Capture the cell that displays the provided text and extract its [x, y] central coordinate. 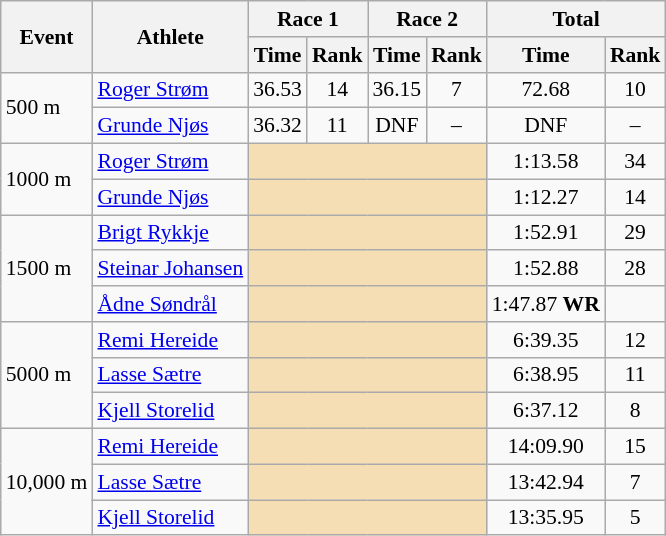
1:12.27 [546, 197]
1:52.88 [546, 269]
Total [576, 19]
36.15 [398, 90]
1:52.91 [546, 233]
Event [47, 36]
15 [636, 447]
34 [636, 162]
Steinar Johansen [170, 269]
Brigt Rykkje [170, 233]
72.68 [546, 90]
1500 m [47, 268]
13:35.95 [546, 518]
Athlete [170, 36]
Race 2 [428, 19]
1:13.58 [546, 162]
10 [636, 90]
8 [636, 411]
Race 1 [308, 19]
Ådne Søndrål [170, 304]
1000 m [47, 180]
12 [636, 340]
5000 m [47, 376]
1:47.87 WR [546, 304]
6:38.95 [546, 375]
13:42.94 [546, 482]
29 [636, 233]
5 [636, 518]
14:09.90 [546, 447]
6:39.35 [546, 340]
6:37.12 [546, 411]
28 [636, 269]
36.53 [278, 90]
500 m [47, 108]
10,000 m [47, 482]
36.32 [278, 126]
